Return the [x, y] coordinate for the center point of the cell that contains the specified text.  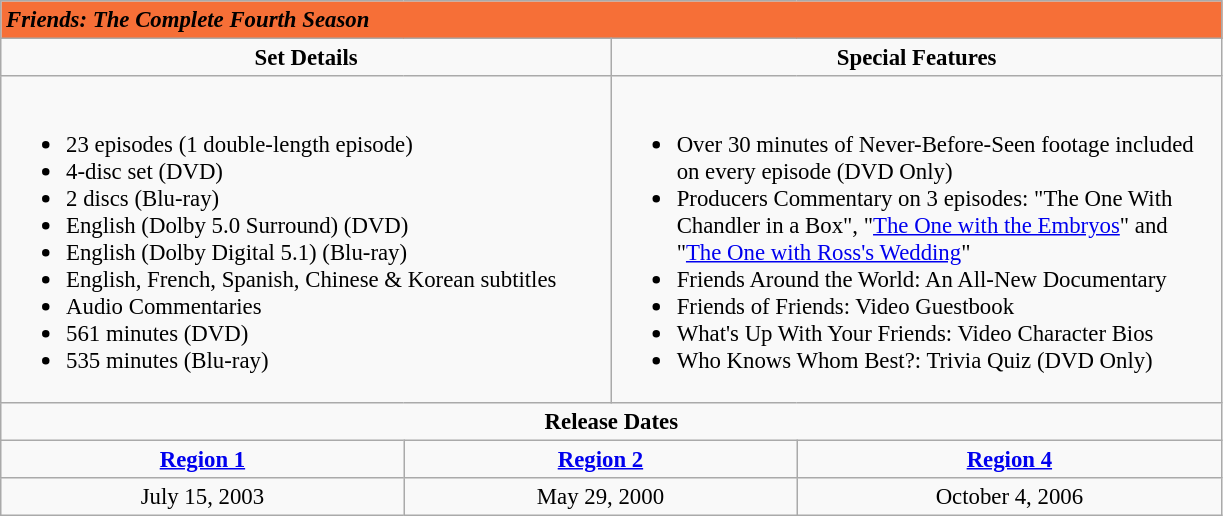
Friends: The Complete Fourth Season [612, 20]
Region 1 [202, 459]
July 15, 2003 [202, 496]
Release Dates [612, 421]
Special Features [916, 58]
Region 4 [1010, 459]
October 4, 2006 [1010, 496]
May 29, 2000 [600, 496]
Set Details [306, 58]
Region 2 [600, 459]
